From the cell containing the given text, extract its center point as (X, Y) coordinate. 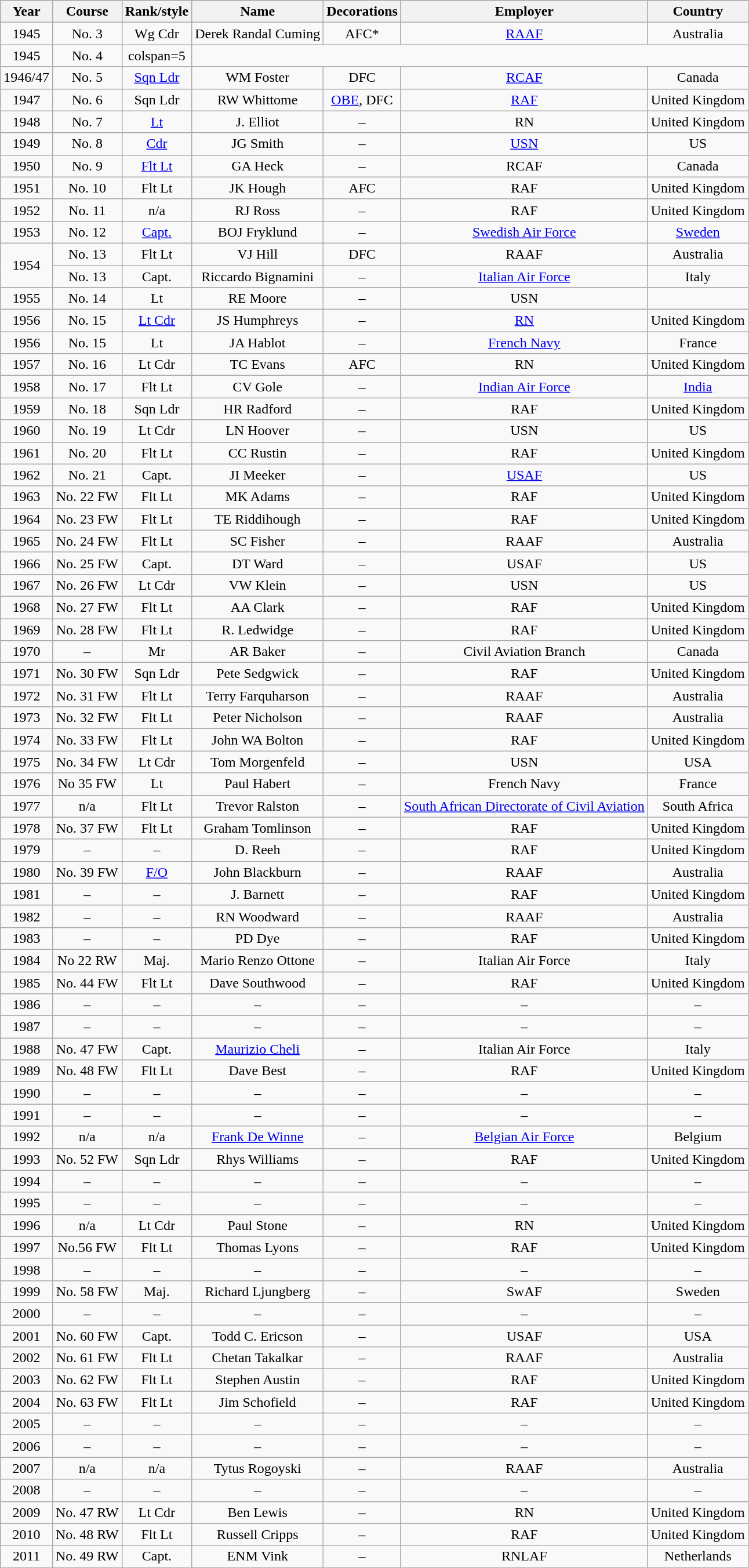
2007 (27, 1468)
No. 8 (87, 144)
No. 11 (87, 210)
AFC* (362, 34)
1999 (27, 1291)
No. 4 (87, 56)
2008 (27, 1490)
Course (87, 12)
Employer (524, 12)
No. 63 FW (87, 1402)
1957 (27, 365)
1948 (27, 122)
Name (257, 12)
2011 (27, 1556)
1947 (27, 100)
TC Evans (257, 365)
MK Adams (257, 497)
Terry Farquharson (257, 696)
1981 (27, 894)
1997 (27, 1247)
1960 (27, 431)
1976 (27, 784)
Thomas Lyons (257, 1247)
No.56 FW (87, 1247)
No. 44 FW (87, 983)
JK Hough (257, 188)
No. 25 FW (87, 563)
No. 34 FW (87, 762)
CV Gole (257, 387)
Peter Nicholson (257, 718)
1963 (27, 497)
2000 (27, 1313)
No. 31 FW (87, 696)
2003 (27, 1380)
Netherlands (698, 1556)
No. 12 (87, 232)
VW Klein (257, 585)
Belgian Air Force (524, 1137)
2009 (27, 1512)
No. 49 RW (87, 1556)
Civil Aviation Branch (524, 652)
2005 (27, 1424)
No. 5 (87, 78)
1965 (27, 541)
1954 (27, 265)
No 22 RW (87, 960)
No. 16 (87, 365)
Dave Best (257, 1071)
1949 (27, 144)
2006 (27, 1446)
John WA Bolton (257, 740)
No. 32 FW (87, 718)
RE Moore (257, 299)
Rank/style (157, 12)
1970 (27, 652)
1987 (27, 1027)
1951 (27, 188)
No. 37 FW (87, 828)
RNLAF (524, 1556)
WM Foster (257, 78)
No. 20 (87, 453)
Trevor Ralston (257, 806)
RJ Ross (257, 210)
F/O (157, 872)
1996 (27, 1225)
JA Hablot (257, 343)
No. 18 (87, 409)
Richard Ljungberg (257, 1291)
1966 (27, 563)
Derek Randal Cuming (257, 34)
No 35 FW (87, 784)
BOJ Fryklund (257, 232)
PD Dye (257, 938)
No. 58 FW (87, 1291)
South African Directorate of Civil Aviation (524, 806)
John Blackburn (257, 872)
1952 (27, 210)
Paul Stone (257, 1225)
1946/47 (27, 78)
Stephen Austin (257, 1380)
colspan=5 (157, 56)
Rhys Williams (257, 1159)
1977 (27, 806)
AR Baker (257, 652)
1992 (27, 1137)
1978 (27, 828)
Mr (157, 652)
1982 (27, 916)
Jim Schofield (257, 1402)
1984 (27, 960)
Tytus Rogoyski (257, 1468)
Wg Cdr (157, 34)
No. 7 (87, 122)
Tom Morgenfeld (257, 762)
No. 60 FW (87, 1335)
DT Ward (257, 563)
1979 (27, 850)
Indian Air Force (524, 387)
GA Heck (257, 166)
1991 (27, 1115)
1975 (27, 762)
2004 (27, 1402)
No. 62 FW (87, 1380)
No. 47 FW (87, 1049)
No. 19 (87, 431)
No. 33 FW (87, 740)
1969 (27, 629)
Swedish Air Force (524, 232)
1974 (27, 740)
No. 10 (87, 188)
1968 (27, 607)
1998 (27, 1269)
No. 24 FW (87, 541)
1959 (27, 409)
1971 (27, 674)
No. 61 FW (87, 1358)
1962 (27, 475)
SwAF (524, 1291)
India (698, 387)
2001 (27, 1335)
Riccardo Bignamini (257, 277)
ENM Vink (257, 1556)
1990 (27, 1093)
No. 28 FW (87, 629)
Pete Sedgwick (257, 674)
No. 14 (87, 299)
J. Barnett (257, 894)
Frank De Winne (257, 1137)
R. Ledwidge (257, 629)
1988 (27, 1049)
Decorations (362, 12)
JI Meeker (257, 475)
1986 (27, 1005)
HR Radford (257, 409)
1950 (27, 166)
1983 (27, 938)
South Africa (698, 806)
Year (27, 12)
1980 (27, 872)
Country (698, 12)
Mario Renzo Ottone (257, 960)
RN Woodward (257, 916)
1955 (27, 299)
RW Whittome (257, 100)
No. 6 (87, 100)
LN Hoover (257, 431)
Belgium (698, 1137)
No. 22 FW (87, 497)
JS Humphreys (257, 321)
No. 26 FW (87, 585)
No. 17 (87, 387)
No. 3 (87, 34)
1989 (27, 1071)
OBE, DFC (362, 100)
Todd C. Ericson (257, 1335)
No. 48 FW (87, 1071)
1967 (27, 585)
No. 23 FW (87, 519)
TE Riddihough (257, 519)
No. 52 FW (87, 1159)
No. 39 FW (87, 872)
1961 (27, 453)
No. 47 RW (87, 1512)
Ben Lewis (257, 1512)
1953 (27, 232)
No. 27 FW (87, 607)
Cdr (157, 144)
Chetan Takalkar (257, 1358)
No. 48 RW (87, 1534)
VJ Hill (257, 254)
JG Smith (257, 144)
1985 (27, 983)
AA Clark (257, 607)
Russell Cripps (257, 1534)
Graham Tomlinson (257, 828)
1993 (27, 1159)
Maurizio Cheli (257, 1049)
1973 (27, 718)
CC Rustin (257, 453)
SC Fisher (257, 541)
D. Reeh (257, 850)
Paul Habert (257, 784)
Dave Southwood (257, 983)
1995 (27, 1203)
No. 21 (87, 475)
J. Elliot (257, 122)
No. 9 (87, 166)
1972 (27, 696)
1964 (27, 519)
1958 (27, 387)
2010 (27, 1534)
1994 (27, 1181)
2002 (27, 1358)
No. 30 FW (87, 674)
